Capture the cell that displays the provided text and extract its (X, Y) central coordinate. 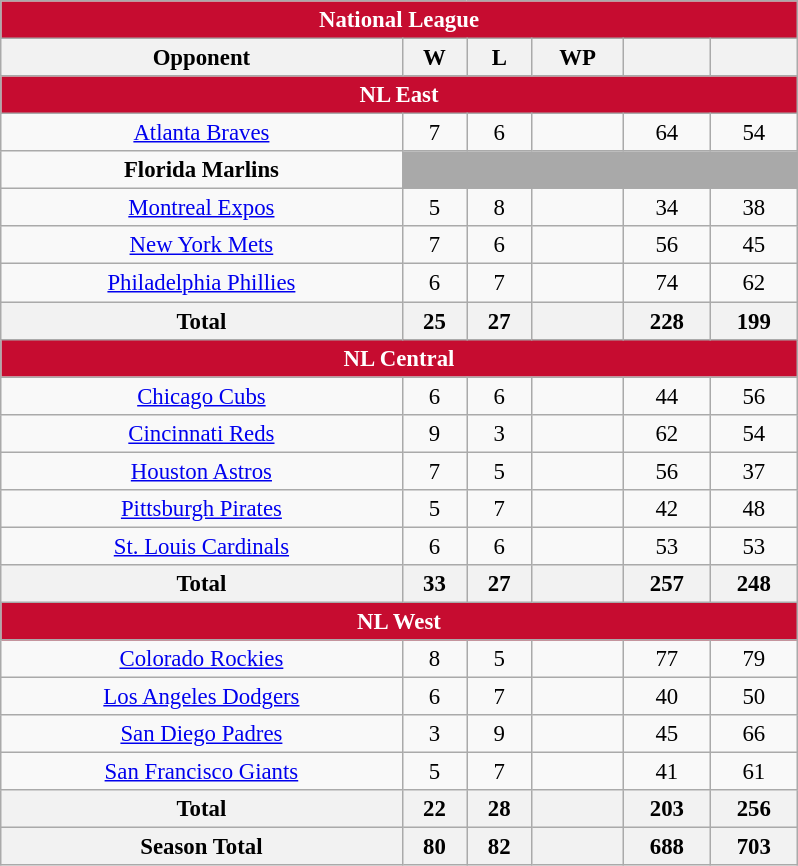
Houston Astros (202, 471)
66 (754, 734)
Chicago Cubs (202, 396)
248 (754, 584)
New York Mets (202, 245)
82 (500, 847)
L (500, 57)
256 (754, 809)
Montreal Expos (202, 208)
74 (666, 283)
42 (666, 508)
28 (500, 809)
Cincinnati Reds (202, 433)
199 (754, 321)
NL West (399, 621)
80 (434, 847)
40 (666, 696)
33 (434, 584)
Opponent (202, 57)
25 (434, 321)
Los Angeles Dodgers (202, 696)
48 (754, 508)
Florida Marlins (202, 170)
Season Total (202, 847)
64 (666, 133)
NL Central (399, 358)
79 (754, 659)
50 (754, 696)
77 (666, 659)
34 (666, 208)
National League (399, 20)
37 (754, 471)
NL East (399, 95)
San Diego Padres (202, 734)
Philadelphia Phillies (202, 283)
703 (754, 847)
San Francisco Giants (202, 772)
Atlanta Braves (202, 133)
41 (666, 772)
St. Louis Cardinals (202, 546)
WP (578, 57)
61 (754, 772)
203 (666, 809)
22 (434, 809)
38 (754, 208)
Pittsburgh Pirates (202, 508)
Colorado Rockies (202, 659)
W (434, 57)
228 (666, 321)
688 (666, 847)
44 (666, 396)
257 (666, 584)
